Scan for the cell matching the given text and deliver its (x, y) coordinate at center. 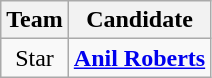
Star (35, 58)
Candidate (139, 20)
Team (35, 20)
Anil Roberts (139, 58)
